Capture the cell that displays the provided text and extract its [X, Y] central coordinate. 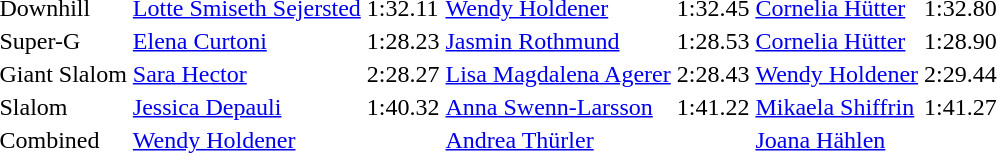
Jasmin Rothmund [558, 41]
2:28.43 [713, 74]
1:28.53 [713, 41]
2:28.27 [403, 74]
Elena Curtoni [246, 41]
Lisa Magdalena Agerer [558, 74]
1:40.32 [403, 107]
Mikaela Shiffrin [837, 107]
1:28.23 [403, 41]
Jessica Depauli [246, 107]
Anna Swenn-Larsson [558, 107]
Wendy Holdener [837, 74]
Cornelia Hütter [837, 41]
Sara Hector [246, 74]
1:41.22 [713, 107]
